Capture the cell that displays the provided text and extract its [x, y] central coordinate. 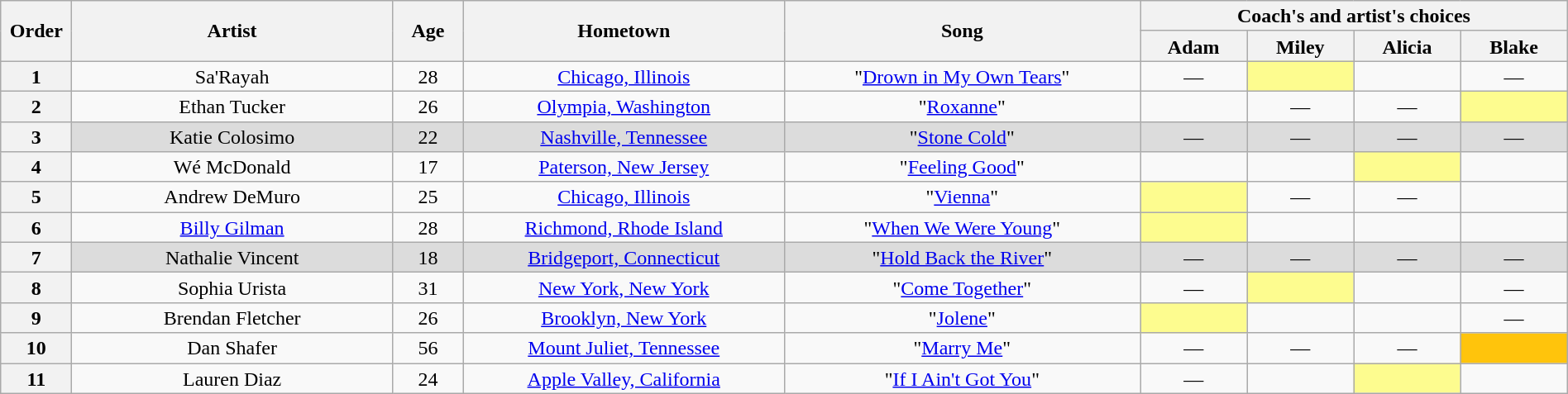
Olympia, Washington [624, 106]
1 [36, 76]
"Hold Back the River" [963, 258]
24 [428, 378]
Nashville, Tennessee [624, 137]
Coach's and artist's choices [1355, 17]
"Jolene" [963, 317]
11 [36, 378]
Order [36, 31]
56 [428, 349]
4 [36, 167]
Brendan Fletcher [232, 317]
7 [36, 258]
"Stone Cold" [963, 137]
Nathalie Vincent [232, 258]
Alicia [1408, 46]
"Come Together" [963, 287]
10 [36, 349]
"Feeling Good" [963, 167]
Brooklyn, New York [624, 317]
Wé McDonald [232, 167]
Andrew DeMuro [232, 197]
New York, New York [624, 287]
Apple Valley, California [624, 378]
"If I Ain't Got You" [963, 378]
Sa'Rayah [232, 76]
25 [428, 197]
6 [36, 228]
18 [428, 258]
Dan Shafer [232, 349]
Ethan Tucker [232, 106]
31 [428, 287]
Richmond, Rhode Island [624, 228]
Lauren Diaz [232, 378]
"Roxanne" [963, 106]
"When We Were Young" [963, 228]
17 [428, 167]
Age [428, 31]
Adam [1194, 46]
Hometown [624, 31]
"Marry Me" [963, 349]
Artist [232, 31]
8 [36, 287]
"Drown in My Own Tears" [963, 76]
22 [428, 137]
Mount Juliet, Tennessee [624, 349]
Miley [1300, 46]
Blake [1513, 46]
Billy Gilman [232, 228]
3 [36, 137]
Bridgeport, Connecticut [624, 258]
5 [36, 197]
2 [36, 106]
"Vienna" [963, 197]
Katie Colosimo [232, 137]
Sophia Urista [232, 287]
Paterson, New Jersey [624, 167]
Song [963, 31]
9 [36, 317]
